Find where the given text appears and provide that cell's center as (X, Y) coordinate. 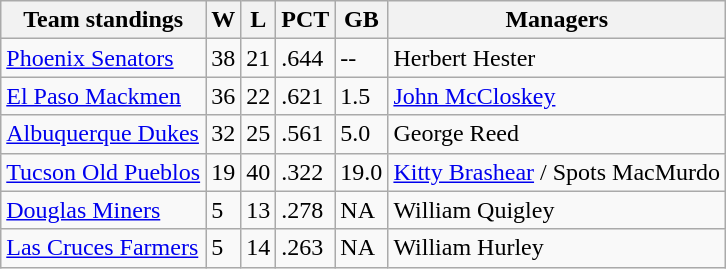
L (258, 20)
W (224, 20)
George Reed (557, 134)
GB (362, 20)
25 (258, 134)
El Paso Mackmen (104, 96)
PCT (306, 20)
William Hurley (557, 248)
1.5 (362, 96)
.644 (306, 58)
22 (258, 96)
Douglas Miners (104, 210)
.561 (306, 134)
21 (258, 58)
13 (258, 210)
Herbert Hester (557, 58)
John McCloskey (557, 96)
Las Cruces Farmers (104, 248)
Team standings (104, 20)
14 (258, 248)
.322 (306, 172)
-- (362, 58)
38 (224, 58)
Managers (557, 20)
36 (224, 96)
19 (224, 172)
Kitty Brashear / Spots MacMurdo (557, 172)
5.0 (362, 134)
32 (224, 134)
Phoenix Senators (104, 58)
.621 (306, 96)
40 (258, 172)
Albuquerque Dukes (104, 134)
.263 (306, 248)
19.0 (362, 172)
.278 (306, 210)
Tucson Old Pueblos (104, 172)
William Quigley (557, 210)
